Capture the cell that displays the provided text and extract its [X, Y] central coordinate. 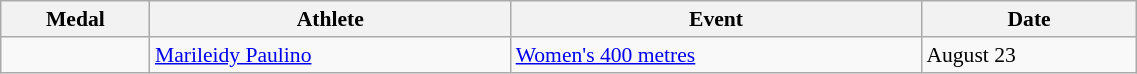
Marileidy Paulino [330, 55]
Event [716, 19]
August 23 [1028, 55]
Women's 400 metres [716, 55]
Date [1028, 19]
Medal [76, 19]
Athlete [330, 19]
